Return [X, Y] of the center of cell containing provided text 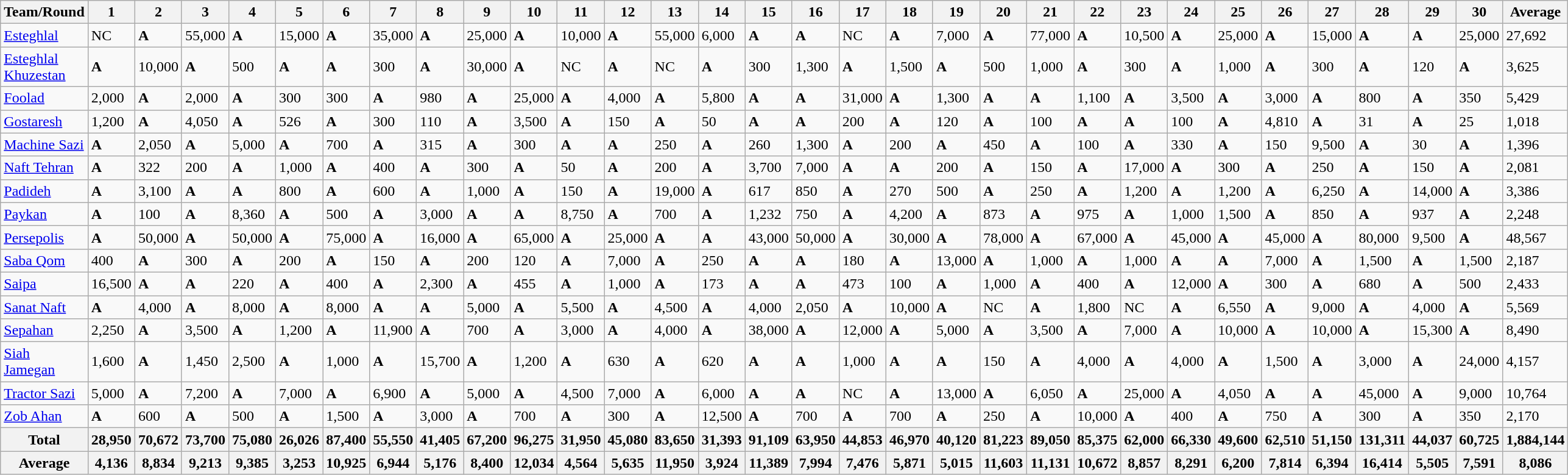
2,170 [1535, 416]
75,080 [252, 440]
75,000 [346, 237]
10 [534, 12]
4,136 [111, 463]
9,213 [205, 463]
24 [1192, 12]
1,396 [1535, 145]
14 [721, 12]
5,800 [721, 98]
18 [909, 12]
Persepolis [44, 237]
63,950 [815, 440]
96,275 [534, 440]
43,000 [769, 237]
3,700 [769, 168]
330 [1192, 145]
2,433 [1535, 284]
45,080 [627, 440]
27 [1332, 12]
11,900 [394, 330]
6,250 [1332, 191]
3,386 [1535, 191]
Siah Jamegan [44, 362]
526 [300, 121]
Total [44, 440]
24,000 [1479, 362]
11,950 [675, 463]
62,510 [1285, 440]
3,100 [158, 191]
26,026 [300, 440]
73,700 [205, 440]
11 [581, 12]
2,500 [252, 362]
3,924 [721, 463]
270 [909, 191]
41,405 [440, 440]
89,050 [1050, 440]
131,311 [1382, 440]
15,700 [440, 362]
28 [1382, 12]
6,200 [1238, 463]
6 [346, 12]
975 [1098, 214]
2,081 [1535, 168]
80,000 [1382, 237]
8,291 [1192, 463]
8,750 [581, 214]
16,500 [111, 284]
4,564 [581, 463]
20 [1003, 12]
16,000 [440, 237]
937 [1433, 214]
85,375 [1098, 440]
1,232 [769, 214]
6,050 [1050, 393]
65,000 [534, 237]
8,086 [1535, 463]
8,857 [1144, 463]
Esteghlal Khuzestan [44, 67]
8,834 [158, 463]
Sepahan [44, 330]
11,389 [769, 463]
77,000 [1050, 35]
16,414 [1382, 463]
1,884,144 [1535, 440]
15 [769, 12]
31,393 [721, 440]
8 [440, 12]
23 [1144, 12]
315 [440, 145]
7,994 [815, 463]
44,853 [863, 440]
680 [1382, 284]
6,900 [394, 393]
1,450 [205, 362]
81,223 [1003, 440]
62,000 [1144, 440]
9,385 [252, 463]
15,300 [1433, 330]
12 [627, 12]
Saipa [44, 284]
Sanat Naft [44, 307]
9 [487, 12]
51,150 [1332, 440]
10,925 [346, 463]
Machine Sazi [44, 145]
4 [252, 12]
2,187 [1535, 260]
2,300 [440, 284]
Naft Tehran [44, 168]
91,109 [769, 440]
620 [721, 362]
26 [1285, 12]
2,248 [1535, 214]
6,550 [1238, 307]
630 [627, 362]
12,500 [721, 416]
2,250 [111, 330]
Esteghlal [44, 35]
17 [863, 12]
1,018 [1535, 121]
87,400 [346, 440]
110 [440, 121]
38,000 [769, 330]
10,500 [1144, 35]
173 [721, 284]
13 [675, 12]
10,672 [1098, 463]
11,131 [1050, 463]
67,200 [487, 440]
31,000 [863, 98]
28,950 [111, 440]
980 [440, 98]
180 [863, 260]
31 [1382, 121]
473 [863, 284]
Padideh [44, 191]
450 [1003, 145]
17,000 [1144, 168]
5,176 [440, 463]
14,000 [1433, 191]
66,330 [1192, 440]
29 [1433, 12]
35,000 [394, 35]
3,625 [1535, 67]
78,000 [1003, 237]
5,505 [1433, 463]
Foolad [44, 98]
10,764 [1535, 393]
5 [300, 12]
Paykan [44, 214]
5,871 [909, 463]
617 [769, 191]
31,950 [581, 440]
1,600 [111, 362]
Zob Ahan [44, 416]
55,550 [394, 440]
22 [1098, 12]
19,000 [675, 191]
322 [158, 168]
49,600 [1238, 440]
70,672 [158, 440]
67,000 [1098, 237]
6,944 [394, 463]
5,429 [1535, 98]
46,970 [909, 440]
Saba Qom [44, 260]
8,400 [487, 463]
60,725 [1479, 440]
21 [1050, 12]
44,037 [1433, 440]
27,692 [1535, 35]
7,200 [205, 393]
3,253 [300, 463]
1,800 [1098, 307]
3 [205, 12]
40,120 [956, 440]
7,814 [1285, 463]
1 [111, 12]
19 [956, 12]
16 [815, 12]
5,635 [627, 463]
873 [1003, 214]
220 [252, 284]
4,157 [1535, 362]
5,500 [581, 307]
8,490 [1535, 330]
7,591 [1479, 463]
Gostaresh [44, 121]
260 [769, 145]
5,569 [1535, 307]
2 [158, 12]
83,650 [675, 440]
11,603 [1003, 463]
12,034 [534, 463]
48,567 [1535, 237]
7,476 [863, 463]
8,360 [252, 214]
1,100 [1098, 98]
7 [394, 12]
5,015 [956, 463]
4,810 [1285, 121]
455 [534, 284]
Tractor Sazi [44, 393]
6,394 [1332, 463]
4,200 [909, 214]
Team/Round [44, 12]
